Locate the cell with the specified text and output its (x, y) center coordinate. 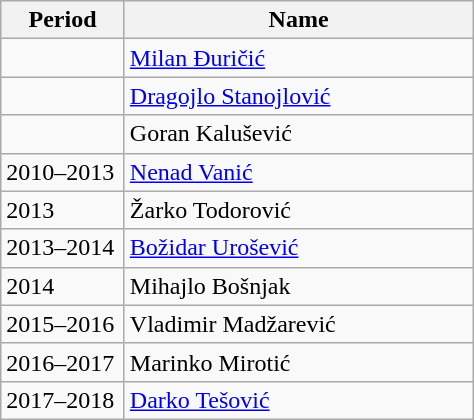
Dragojlo Stanojlović (298, 96)
Name (298, 20)
2013–2014 (63, 248)
Milan Đuričić (298, 58)
2017–2018 (63, 400)
Božidar Urošević (298, 248)
Marinko Mirotić (298, 362)
Period (63, 20)
2015–2016 (63, 324)
Darko Tešović (298, 400)
2010–2013 (63, 172)
Žarko Todorović (298, 210)
2014 (63, 286)
Mihajlo Bošnjak (298, 286)
Goran Kalušević (298, 134)
Nenad Vanić (298, 172)
2013 (63, 210)
2016–2017 (63, 362)
Vladimir Madžarević (298, 324)
